Search for the cell housing the specified text and yield its [X, Y] center coordinate. 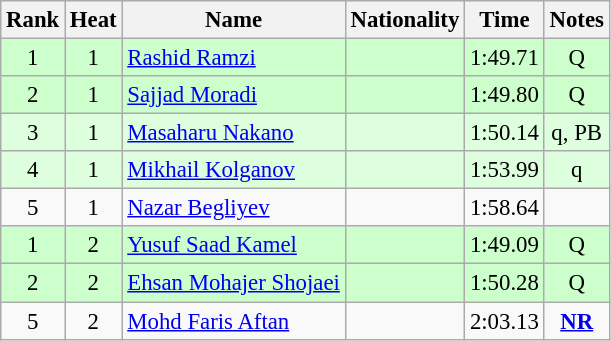
1:53.99 [505, 170]
Rank [33, 20]
NR [576, 321]
Nationality [404, 20]
1:49.09 [505, 245]
2:03.13 [505, 321]
3 [33, 133]
1:50.28 [505, 283]
4 [33, 170]
1:49.71 [505, 58]
Notes [576, 20]
Mikhail Kolganov [234, 170]
q, PB [576, 133]
Sajjad Moradi [234, 95]
Yusuf Saad Kamel [234, 245]
1:58.64 [505, 208]
Name [234, 20]
Time [505, 20]
1:49.80 [505, 95]
Masaharu Nakano [234, 133]
Mohd Faris Aftan [234, 321]
Ehsan Mohajer Shojaei [234, 283]
Rashid Ramzi [234, 58]
q [576, 170]
Nazar Begliyev [234, 208]
1:50.14 [505, 133]
Heat [94, 20]
